Determine the [X, Y] coordinate at the center of the cell enclosing the given text.  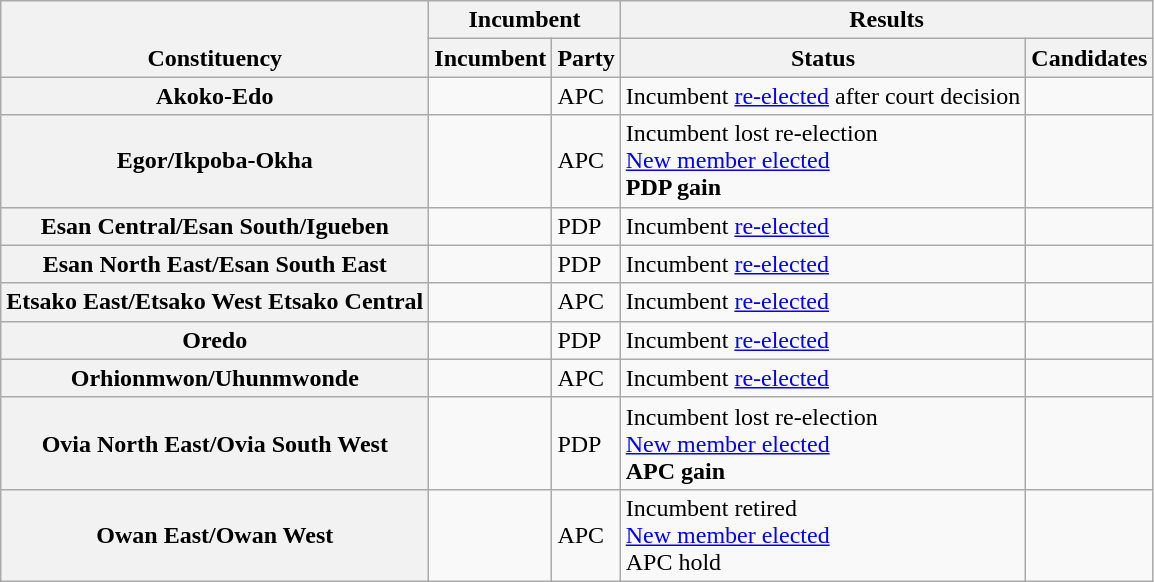
Incumbent re-elected after court decision [823, 96]
Egor/Ikpoba-Okha [215, 161]
Ovia North East/Ovia South West [215, 443]
Esan Central/Esan South/Igueben [215, 226]
Incumbent lost re-electionNew member electedAPC gain [823, 443]
Etsako East/Etsako West Etsako Central [215, 302]
Party [586, 58]
Akoko-Edo [215, 96]
Owan East/Owan West [215, 535]
Oredo [215, 340]
Incumbent lost re-electionNew member electedPDP gain [823, 161]
Constituency [215, 39]
Esan North East/Esan South East [215, 264]
Results [886, 20]
Orhionmwon/Uhunmwonde [215, 378]
Status [823, 58]
Incumbent retiredNew member electedAPC hold [823, 535]
Candidates [1090, 58]
